For the text-containing cell, return its midpoint in [x, y] coordinate format. 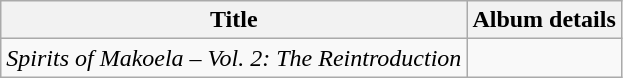
Title [234, 20]
Album details [544, 20]
Spirits of Makoela – Vol. 2: The Reintroduction [234, 58]
